Provide the [x, y] coordinate of the cell's center where the given text is located.  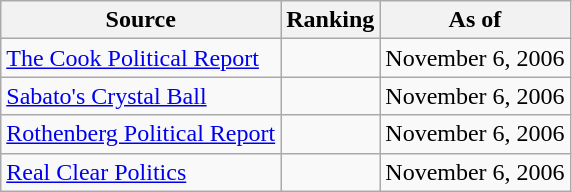
The Cook Political Report [141, 58]
As of [475, 20]
Ranking [330, 20]
Rothenberg Political Report [141, 134]
Sabato's Crystal Ball [141, 96]
Source [141, 20]
Real Clear Politics [141, 172]
